Scan for the cell matching the given text and deliver its (X, Y) coordinate at center. 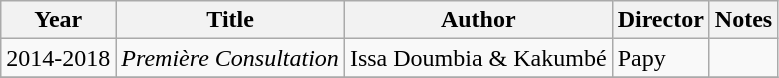
Papy (660, 58)
Director (660, 20)
Issa Doumbia & Kakumbé (478, 58)
Notes (743, 20)
2014-2018 (58, 58)
Author (478, 20)
Year (58, 20)
Première Consultation (230, 58)
Title (230, 20)
